From the cell containing the given text, extract its center point as (X, Y) coordinate. 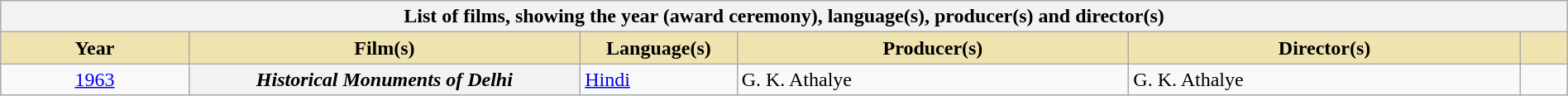
List of films, showing the year (award ceremony), language(s), producer(s) and director(s) (784, 17)
Film(s) (385, 48)
Producer(s) (933, 48)
Historical Monuments of Delhi (385, 79)
Director(s) (1325, 48)
Language(s) (658, 48)
Year (94, 48)
1963 (94, 79)
Hindi (658, 79)
